Pinpoint the cell where the given text exists, returning its [x, y] midpoint coordinate. 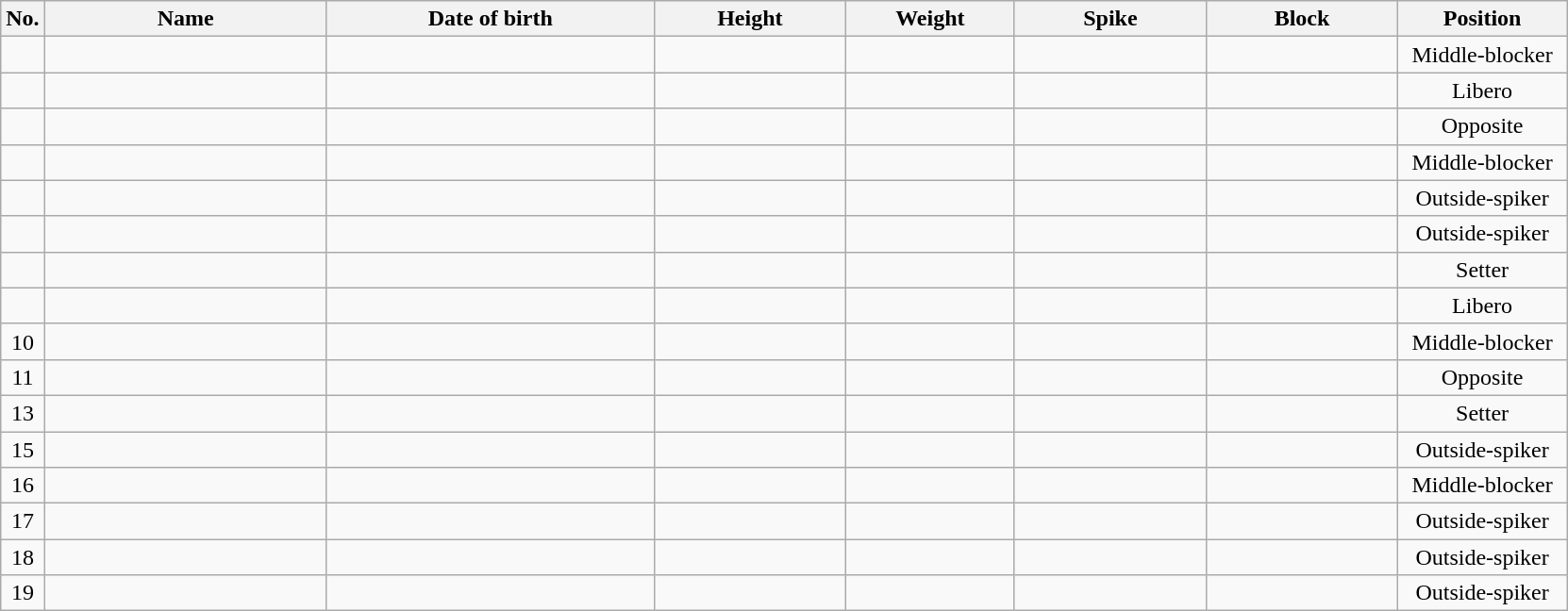
No. [23, 19]
Date of birth [491, 19]
13 [23, 413]
Name [185, 19]
18 [23, 557]
Block [1302, 19]
Spike [1109, 19]
15 [23, 450]
16 [23, 486]
10 [23, 341]
Position [1483, 19]
17 [23, 521]
Height [749, 19]
19 [23, 593]
Weight [930, 19]
11 [23, 377]
